Provide the (X, Y) coordinate of the cell's center where the given text is located.  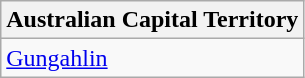
Gungahlin (152, 58)
Australian Capital Territory (152, 20)
